Extract the [X, Y] coordinate from the center of the cell holding the provided text.  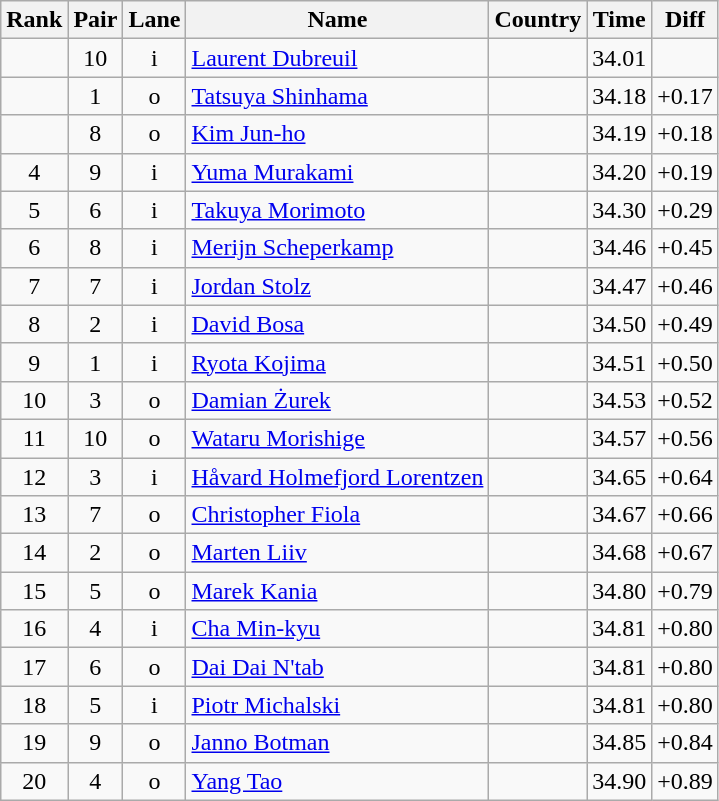
34.47 [620, 286]
34.57 [620, 438]
+0.19 [686, 172]
+0.84 [686, 743]
Piotr Michalski [338, 705]
Time [620, 20]
34.85 [620, 743]
Yuma Murakami [338, 172]
34.20 [620, 172]
Pair [96, 20]
19 [34, 743]
Håvard Holmefjord Lorentzen [338, 477]
34.51 [620, 362]
34.65 [620, 477]
18 [34, 705]
34.30 [620, 210]
34.90 [620, 781]
16 [34, 629]
+0.64 [686, 477]
14 [34, 553]
Damian Żurek [338, 400]
Diff [686, 20]
+0.29 [686, 210]
Christopher Fiola [338, 515]
+0.50 [686, 362]
Marek Kania [338, 591]
Takuya Morimoto [338, 210]
Ryota Kojima [338, 362]
Yang Tao [338, 781]
+0.46 [686, 286]
+0.56 [686, 438]
13 [34, 515]
34.53 [620, 400]
+0.45 [686, 248]
+0.49 [686, 324]
+0.67 [686, 553]
Kim Jun-ho [338, 134]
Janno Botman [338, 743]
11 [34, 438]
+0.52 [686, 400]
34.46 [620, 248]
Name [338, 20]
+0.79 [686, 591]
12 [34, 477]
+0.18 [686, 134]
34.19 [620, 134]
Country [538, 20]
15 [34, 591]
Cha Min-kyu [338, 629]
34.67 [620, 515]
17 [34, 667]
Lane [154, 20]
+0.66 [686, 515]
Dai Dai N'tab [338, 667]
34.80 [620, 591]
Merijn Scheperkamp [338, 248]
Marten Liiv [338, 553]
Laurent Dubreuil [338, 58]
34.18 [620, 96]
34.01 [620, 58]
Rank [34, 20]
+0.17 [686, 96]
David Bosa [338, 324]
20 [34, 781]
+0.89 [686, 781]
34.50 [620, 324]
Tatsuya Shinhama [338, 96]
Jordan Stolz [338, 286]
Wataru Morishige [338, 438]
34.68 [620, 553]
